Pinpoint the cell where the given text exists, returning its (x, y) midpoint coordinate. 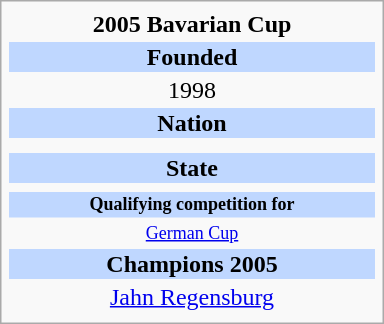
German Cup (192, 234)
1998 (192, 90)
Champions 2005 (192, 264)
Founded (192, 57)
2005 Bavarian Cup (192, 24)
Jahn Regensburg (192, 297)
Nation (192, 123)
State (192, 168)
Qualifying competition for (192, 205)
